Provide the (x, y) coordinate of the cell's center where the given text is located.  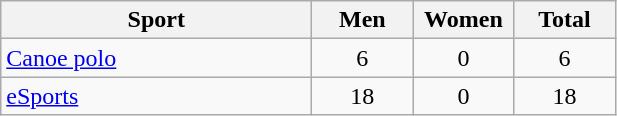
Canoe polo (156, 58)
eSports (156, 96)
Sport (156, 20)
Total (564, 20)
Women (464, 20)
Men (362, 20)
